From the cell containing the given text, extract its center point as (X, Y) coordinate. 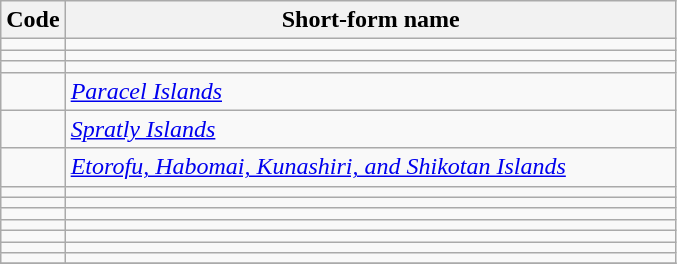
Short-form name (370, 20)
Spratly Islands (370, 129)
Paracel Islands (370, 91)
Etorofu, Habomai, Kunashiri, and Shikotan Islands (370, 167)
Code (33, 20)
